Identify which cell holds the provided text, then report its (X, Y) central coordinate. 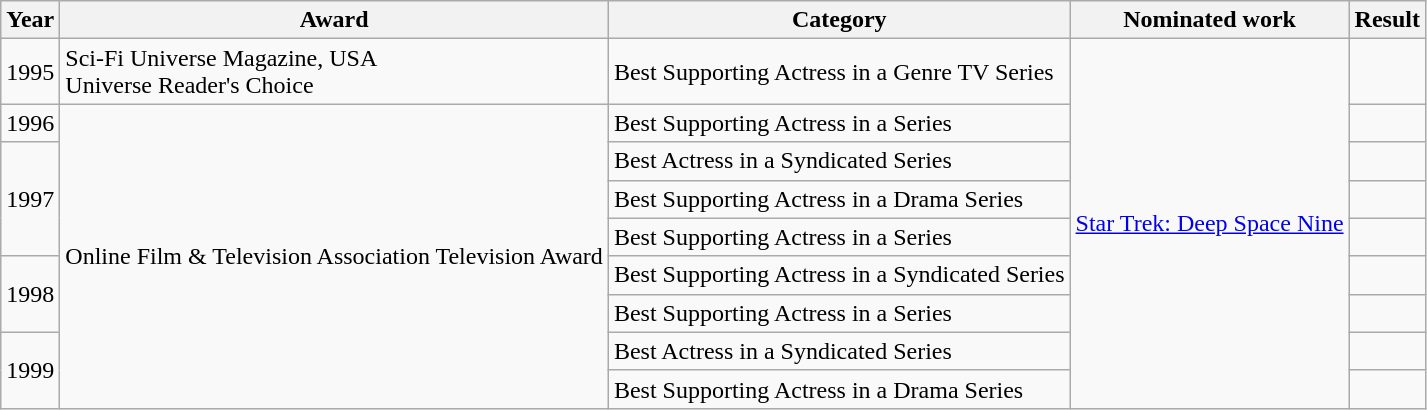
1995 (30, 72)
Best Supporting Actress in a Syndicated Series (839, 275)
Category (839, 20)
1996 (30, 123)
Best Supporting Actress in a Genre TV Series (839, 72)
Star Trek: Deep Space Nine (1210, 224)
Nominated work (1210, 20)
1999 (30, 370)
1998 (30, 294)
Award (334, 20)
Result (1387, 20)
1997 (30, 199)
Year (30, 20)
Sci-Fi Universe Magazine, USAUniverse Reader's Choice (334, 72)
Online Film & Television Association Television Award (334, 256)
